Locate the cell with the specified text and output its [x, y] center coordinate. 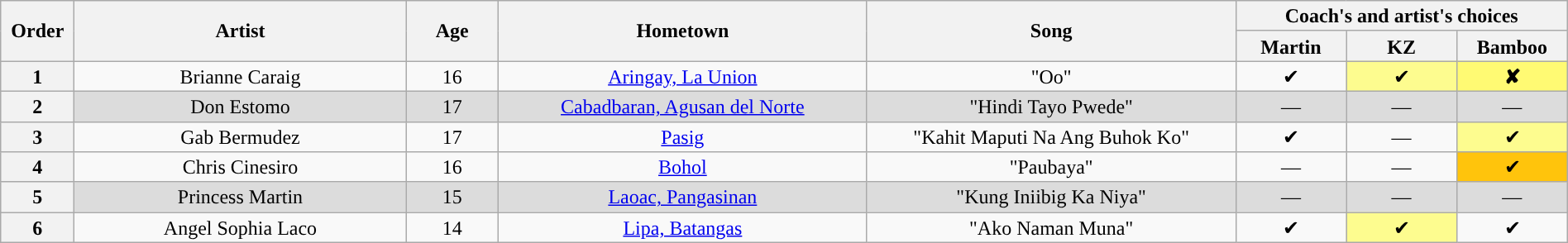
6 [38, 228]
"Ako Naman Muna" [1051, 228]
Martin [1291, 46]
Brianne Caraig [240, 76]
"Hindi Tayo Pwede" [1051, 106]
Gab Bermudez [240, 137]
Chris Cinesiro [240, 167]
Age [452, 31]
Don Estomo [240, 106]
Order [38, 31]
"Oo" [1051, 76]
"Kahit Maputi Na Ang Buhok Ko" [1051, 137]
Cabadbaran, Agusan del Norte [682, 106]
2 [38, 106]
Angel Sophia Laco [240, 228]
KZ [1402, 46]
3 [38, 137]
"Paubaya" [1051, 167]
14 [452, 228]
Song [1051, 31]
✘ [1512, 76]
Artist [240, 31]
Laoac, Pangasinan [682, 197]
Coach's and artist's choices [1401, 17]
Aringay, La Union [682, 76]
4 [38, 167]
Bamboo [1512, 46]
"Kung Iniibig Ka Niya" [1051, 197]
Lipa, Batangas [682, 228]
Hometown [682, 31]
Bohol [682, 167]
Pasig [682, 137]
1 [38, 76]
Princess Martin [240, 197]
15 [452, 197]
5 [38, 197]
